Detect which cell encompasses the target text, then output its (X, Y) center coordinate. 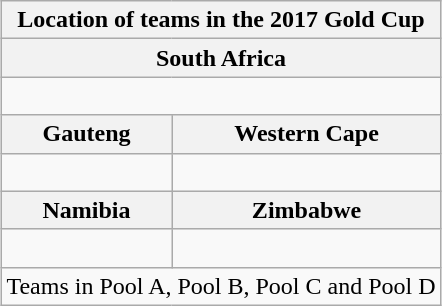
Location of teams in the 2017 Gold Cup (221, 20)
Teams in Pool A, Pool B, Pool C and Pool D (221, 286)
South Africa (221, 58)
Western Cape (306, 134)
Zimbabwe (306, 210)
Namibia (86, 210)
Gauteng (86, 134)
